Determine the (x, y) coordinate at the center of the cell enclosing the given text.  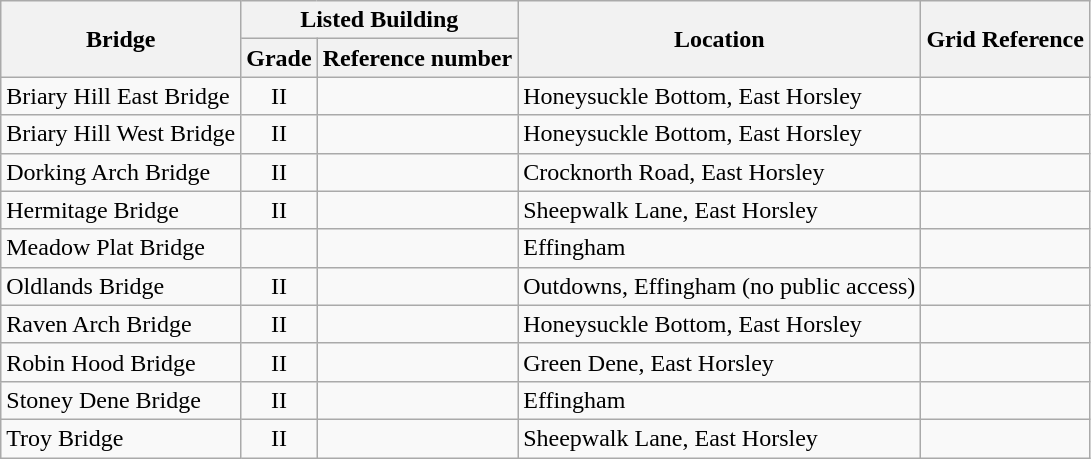
Green Dene, East Horsley (720, 362)
Crocknorth Road, East Horsley (720, 172)
Grade (279, 58)
Briary Hill East Bridge (121, 96)
Stoney Dene Bridge (121, 400)
Raven Arch Bridge (121, 324)
Dorking Arch Bridge (121, 172)
Grid Reference (1006, 39)
Troy Bridge (121, 438)
Outdowns, Effingham (no public access) (720, 286)
Briary Hill West Bridge (121, 134)
Reference number (418, 58)
Bridge (121, 39)
Oldlands Bridge (121, 286)
Listed Building (380, 20)
Location (720, 39)
Meadow Plat Bridge (121, 248)
Robin Hood Bridge (121, 362)
Hermitage Bridge (121, 210)
